Extract the (X, Y) coordinate from the center of the cell holding the provided text.  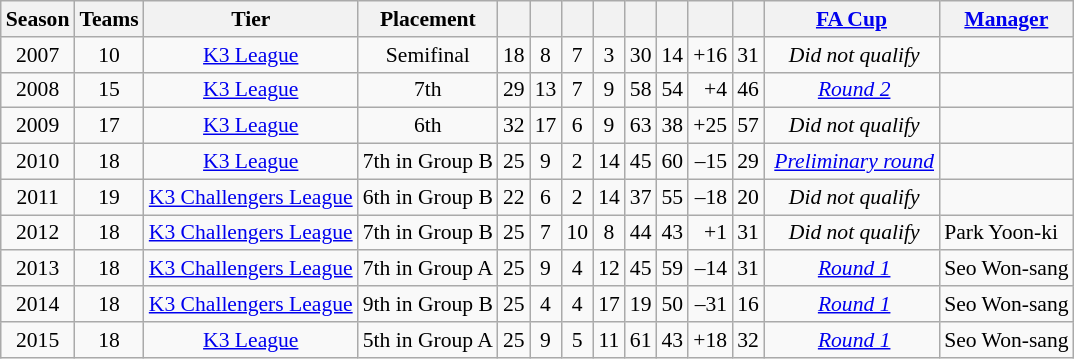
–14 (710, 269)
2010 (38, 162)
3 (609, 55)
5th in Group A (428, 340)
FA Cup (852, 19)
2007 (38, 55)
44 (641, 233)
–15 (710, 162)
Manager (1006, 19)
Preliminary round (852, 162)
7th in Group A (428, 269)
30 (641, 55)
+18 (710, 340)
58 (641, 90)
61 (641, 340)
6th (428, 126)
13 (546, 90)
16 (748, 304)
2008 (38, 90)
50 (673, 304)
–31 (710, 304)
+16 (710, 55)
Round 2 (852, 90)
15 (108, 90)
11 (609, 340)
7th (428, 90)
–18 (710, 197)
20 (748, 197)
2009 (38, 126)
+1 (710, 233)
Teams (108, 19)
5 (577, 340)
38 (673, 126)
+25 (710, 126)
Park Yoon-ki (1006, 233)
37 (641, 197)
Placement (428, 19)
6th in Group B (428, 197)
55 (673, 197)
2015 (38, 340)
12 (609, 269)
9th in Group B (428, 304)
Tier (251, 19)
46 (748, 90)
2013 (38, 269)
54 (673, 90)
22 (514, 197)
2012 (38, 233)
Semifinal (428, 55)
Season (38, 19)
57 (748, 126)
59 (673, 269)
+4 (710, 90)
2011 (38, 197)
2014 (38, 304)
60 (673, 162)
63 (641, 126)
